Capture the cell that displays the provided text and extract its (x, y) central coordinate. 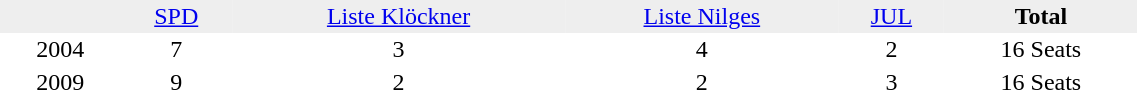
Liste Klöckner (398, 16)
2 (892, 50)
SPD (176, 16)
Liste Nilges (702, 16)
3 (398, 50)
16 Seats (1040, 50)
7 (176, 50)
2004 (60, 50)
JUL (892, 16)
Total (1040, 16)
4 (702, 50)
